Determine the (X, Y) coordinate at the center of the cell enclosing the given text.  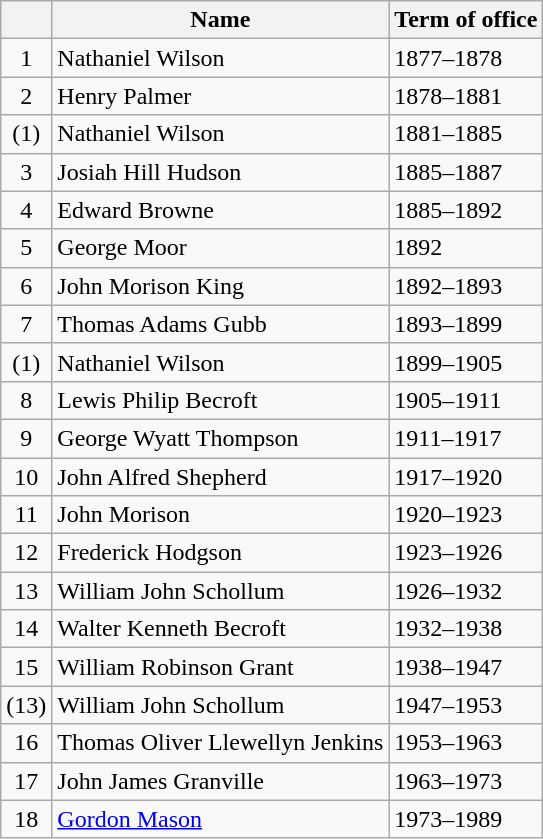
1953–1963 (466, 743)
1923–1926 (466, 553)
Josiah Hill Hudson (220, 172)
11 (26, 515)
7 (26, 324)
Edward Browne (220, 210)
George Moor (220, 248)
1878–1881 (466, 96)
1932–1938 (466, 629)
1 (26, 58)
Thomas Oliver Llewellyn Jenkins (220, 743)
1926–1932 (466, 591)
John James Granville (220, 781)
12 (26, 553)
William Robinson Grant (220, 667)
2 (26, 96)
Henry Palmer (220, 96)
Lewis Philip Becroft (220, 400)
8 (26, 400)
1947–1953 (466, 705)
George Wyatt Thompson (220, 438)
1885–1887 (466, 172)
18 (26, 819)
9 (26, 438)
Term of office (466, 20)
Gordon Mason (220, 819)
Walter Kenneth Becroft (220, 629)
Frederick Hodgson (220, 553)
16 (26, 743)
1973–1989 (466, 819)
15 (26, 667)
1881–1885 (466, 134)
John Morison King (220, 286)
5 (26, 248)
1938–1947 (466, 667)
1905–1911 (466, 400)
1911–1917 (466, 438)
6 (26, 286)
(13) (26, 705)
1963–1973 (466, 781)
17 (26, 781)
1892 (466, 248)
13 (26, 591)
Thomas Adams Gubb (220, 324)
Name (220, 20)
John Alfred Shepherd (220, 477)
4 (26, 210)
1893–1899 (466, 324)
1899–1905 (466, 362)
14 (26, 629)
1920–1923 (466, 515)
10 (26, 477)
1885–1892 (466, 210)
1892–1893 (466, 286)
3 (26, 172)
1917–1920 (466, 477)
1877–1878 (466, 58)
John Morison (220, 515)
